Detect which cell encompasses the target text, then output its (X, Y) center coordinate. 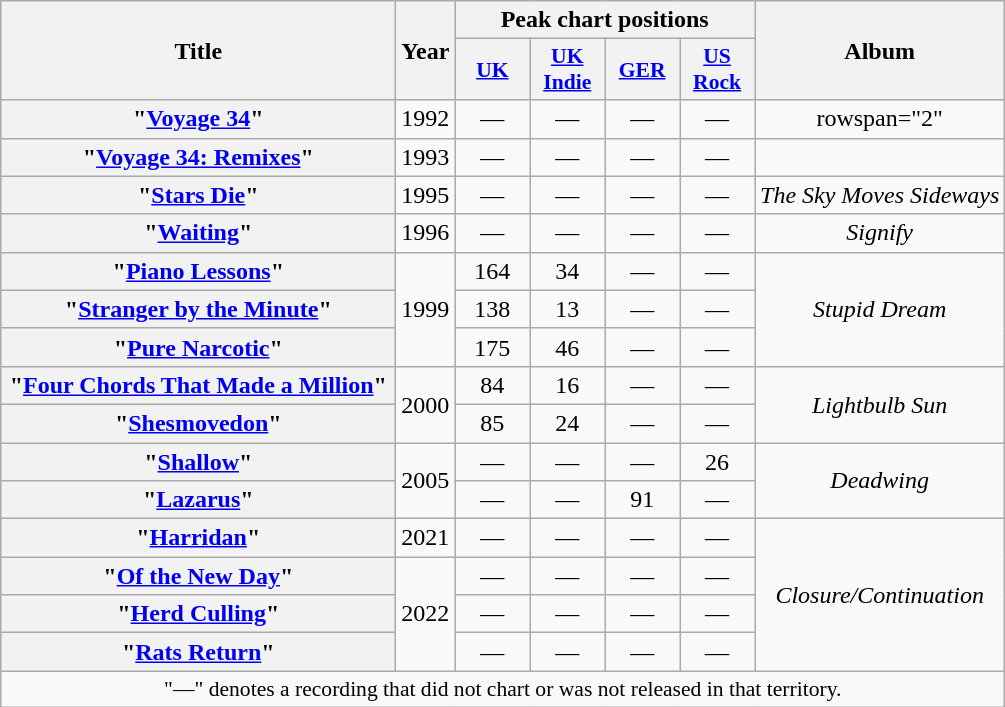
"Of the New Day" (198, 576)
"Stranger by the Minute" (198, 309)
"Voyage 34: Remixes" (198, 157)
1992 (426, 119)
"Shallow" (198, 461)
84 (492, 385)
The Sky Moves Sideways (879, 195)
Stupid Dream (879, 309)
Lightbulb Sun (879, 404)
Signify (879, 233)
26 (718, 461)
1999 (426, 309)
US Rock (718, 70)
Title (198, 50)
Peak chart positions (605, 20)
175 (492, 347)
24 (568, 423)
2021 (426, 538)
"Pure Narcotic" (198, 347)
rowspan="2" (879, 119)
UK (492, 70)
UK Indie (568, 70)
1993 (426, 157)
"Stars Die" (198, 195)
1995 (426, 195)
Deadwing (879, 480)
Album (879, 50)
"Four Chords That Made a Million" (198, 385)
"Lazarus" (198, 500)
"Waiting" (198, 233)
"Harridan" (198, 538)
1996 (426, 233)
"Voyage 34" (198, 119)
164 (492, 271)
34 (568, 271)
"Herd Culling" (198, 614)
2022 (426, 614)
GER (642, 70)
91 (642, 500)
13 (568, 309)
Year (426, 50)
2000 (426, 404)
"Shesmovedon" (198, 423)
16 (568, 385)
85 (492, 423)
46 (568, 347)
"—" denotes a recording that did not chart or was not released in that territory. (503, 689)
138 (492, 309)
Closure/Continuation (879, 595)
"Piano Lessons" (198, 271)
2005 (426, 480)
"Rats Return" (198, 652)
